Search for the cell housing the specified text and yield its [x, y] center coordinate. 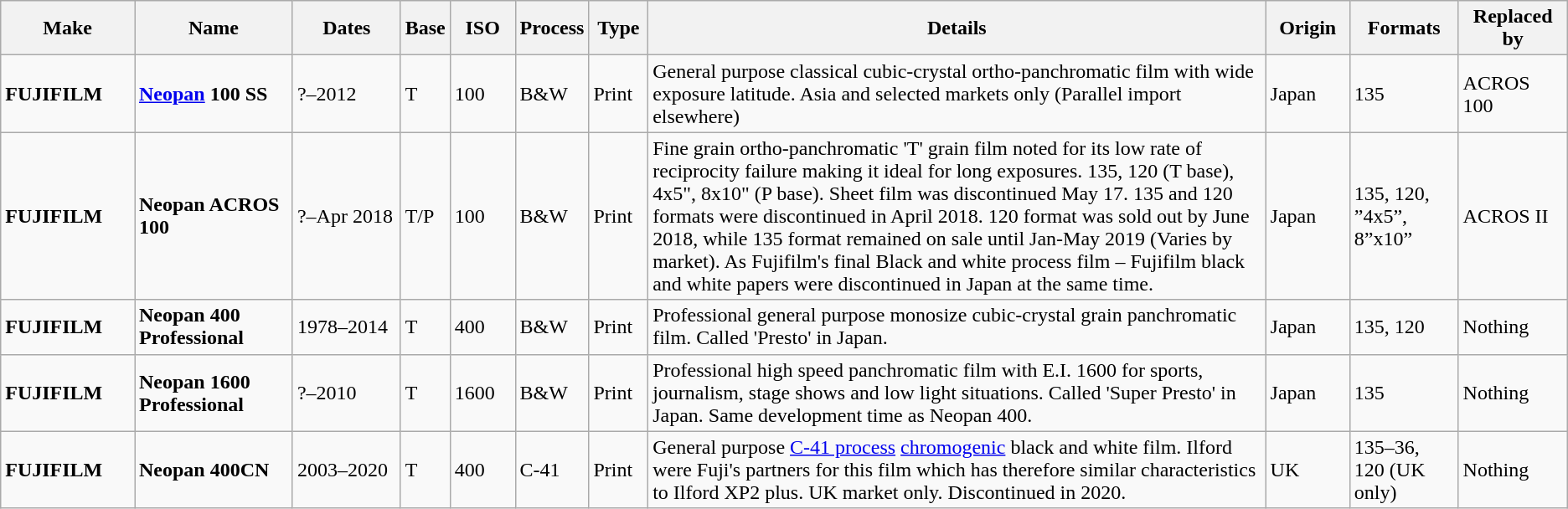
T/P [426, 216]
Professional general purpose monosize cubic-crystal grain panchromatic film. Called 'Presto' in Japan. [957, 326]
Neopan 400CN [213, 470]
UK [1308, 470]
Name [213, 28]
Type [618, 28]
135, 120, ”4x5”, 8”x10” [1404, 216]
Neopan 400 Professional [213, 326]
Neopan 1600 Professional [213, 393]
ISO [482, 28]
135–36, 120 (UK only) [1404, 470]
1600 [482, 393]
C-41 [552, 470]
Neopan ACROS 100 [213, 216]
?–2010 [347, 393]
Details [957, 28]
ACROS II [1513, 216]
Replaced by [1513, 28]
?–Apr 2018 [347, 216]
?–2012 [347, 94]
Dates [347, 28]
Process [552, 28]
Make [68, 28]
135, 120 [1404, 326]
Formats [1404, 28]
1978–2014 [347, 326]
ACROS 100 [1513, 94]
Base [426, 28]
Neopan 100 SS [213, 94]
2003–2020 [347, 470]
Origin [1308, 28]
